Return the [x, y] coordinate for the center point of the cell that contains the specified text.  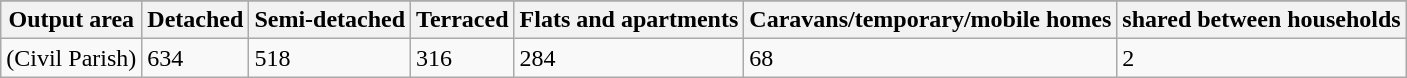
Flats and apartments [629, 20]
68 [930, 58]
Terraced [462, 20]
Semi-detached [330, 20]
Detached [196, 20]
316 [462, 58]
(Civil Parish) [72, 58]
Output area [72, 20]
634 [196, 58]
Caravans/temporary/mobile homes [930, 20]
518 [330, 58]
2 [1262, 58]
shared between households [1262, 20]
284 [629, 58]
